Scan for the cell matching the given text and deliver its (X, Y) coordinate at center. 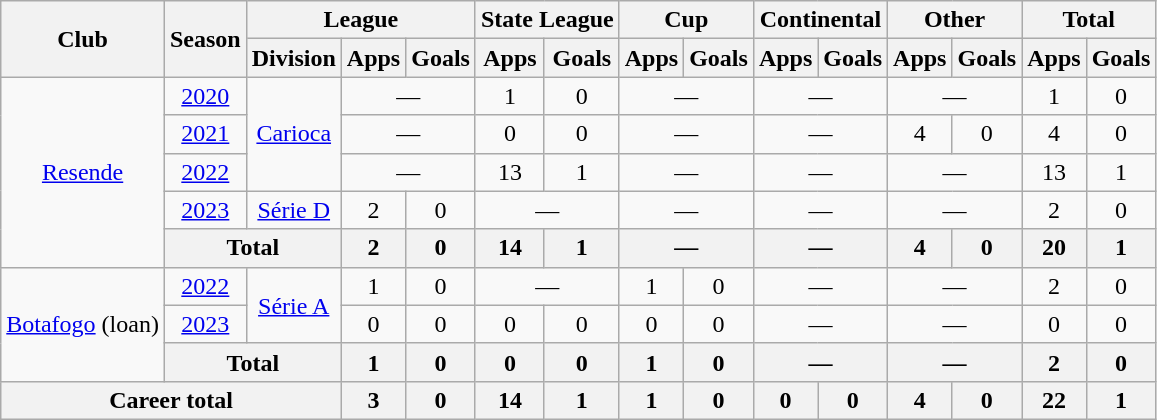
Resende (83, 172)
22 (1054, 400)
Cup (686, 20)
Continental (820, 20)
Botafogo (loan) (83, 324)
State League (547, 20)
20 (1054, 248)
2020 (205, 96)
Season (205, 39)
Club (83, 39)
League (360, 20)
Other (955, 20)
2021 (205, 134)
Career total (172, 400)
Carioca (294, 134)
Série A (294, 305)
3 (373, 400)
Série D (294, 210)
Division (294, 58)
